Return the (X, Y) coordinate for the center point of the cell that contains the specified text.  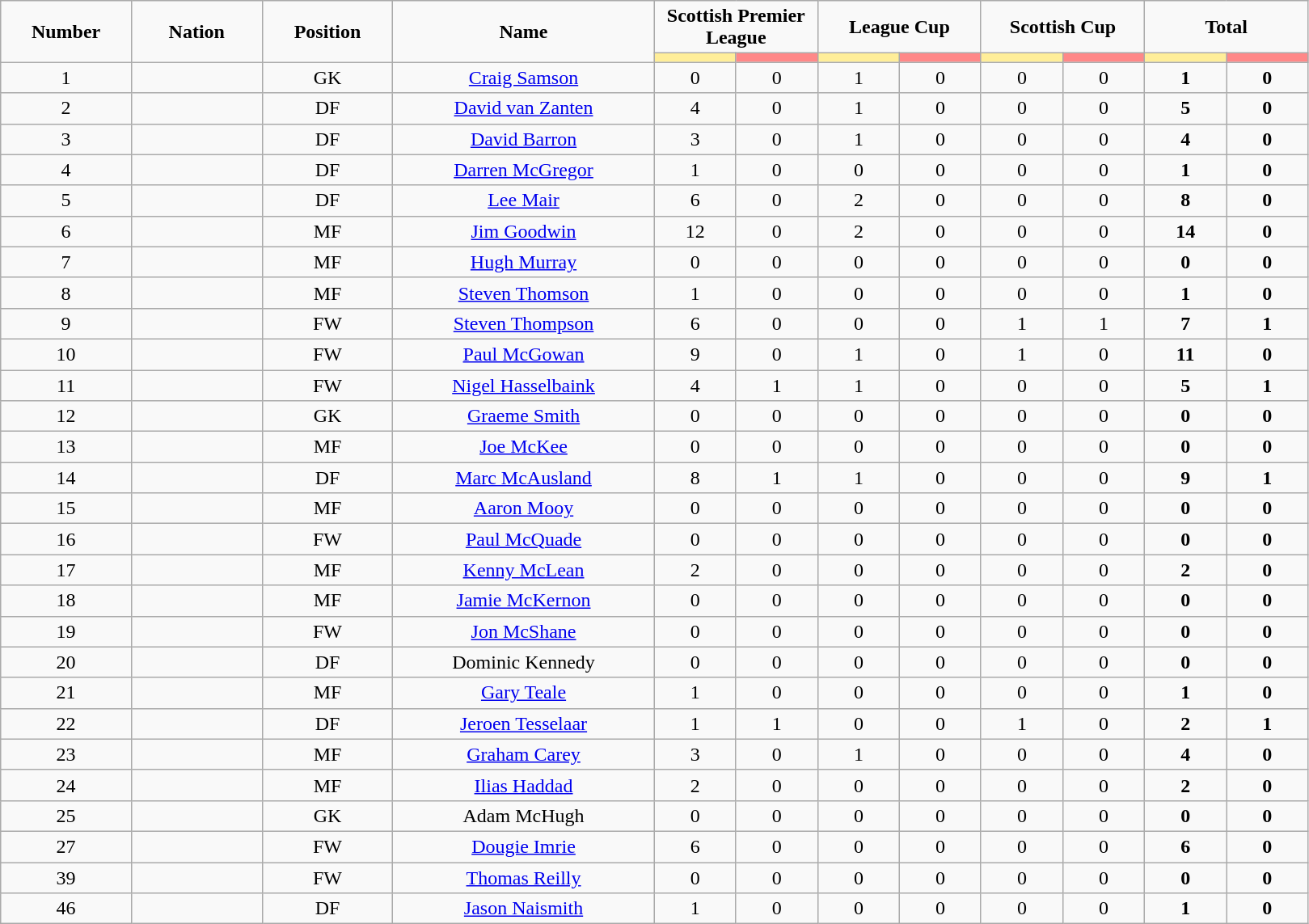
19 (66, 631)
Paul McGowan (524, 354)
Marc McAusland (524, 478)
18 (66, 601)
Graham Carey (524, 754)
Jon McShane (524, 631)
25 (66, 816)
Jason Naismith (524, 909)
Nation (196, 32)
16 (66, 539)
Jamie McKernon (524, 601)
15 (66, 508)
46 (66, 909)
Number (66, 32)
22 (66, 724)
17 (66, 570)
Gary Teale (524, 693)
Graeme Smith (524, 416)
Nigel Hasselbaink (524, 386)
23 (66, 754)
Name (524, 32)
24 (66, 785)
Jeroen Tesselaar (524, 724)
Scottish Premier League (736, 27)
Hugh Murray (524, 262)
Aaron Mooy (524, 508)
13 (66, 447)
21 (66, 693)
League Cup (899, 27)
Steven Thomson (524, 293)
27 (66, 846)
Craig Samson (524, 78)
Scottish Cup (1062, 27)
10 (66, 354)
David van Zanten (524, 108)
Jim Goodwin (524, 231)
David Barron (524, 139)
Adam McHugh (524, 816)
Ilias Haddad (524, 785)
Dominic Kennedy (524, 662)
Steven Thompson (524, 323)
Lee Mair (524, 200)
Joe McKee (524, 447)
20 (66, 662)
Dougie Imrie (524, 846)
Paul McQuade (524, 539)
39 (66, 877)
Thomas Reilly (524, 877)
Total (1227, 27)
Position (327, 32)
Darren McGregor (524, 170)
Kenny McLean (524, 570)
